Identify which cell holds the provided text, then report its [X, Y] central coordinate. 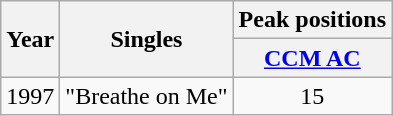
1997 [30, 96]
Peak positions [312, 20]
"Breathe on Me" [146, 96]
15 [312, 96]
CCM AC [312, 58]
Singles [146, 39]
Year [30, 39]
